Search for the cell housing the specified text and yield its [x, y] center coordinate. 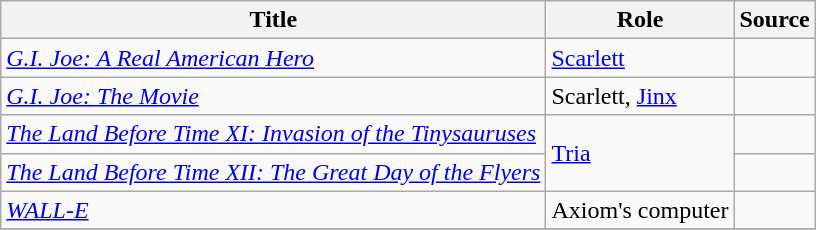
WALL-E [274, 210]
The Land Before Time XII: The Great Day of the Flyers [274, 172]
G.I. Joe: A Real American Hero [274, 58]
Scarlett, Jinx [640, 96]
Tria [640, 153]
G.I. Joe: The Movie [274, 96]
Role [640, 20]
The Land Before Time XI: Invasion of the Tinysauruses [274, 134]
Title [274, 20]
Scarlett [640, 58]
Axiom's computer [640, 210]
Source [774, 20]
